Extract the [X, Y] coordinate from the center of the cell holding the provided text.  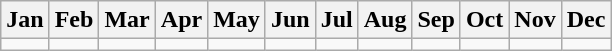
Sep [436, 20]
Jun [290, 20]
Jan [25, 20]
Dec [586, 20]
Jul [336, 20]
Apr [181, 20]
Feb [74, 20]
Aug [385, 20]
May [237, 20]
Nov [535, 20]
Mar [127, 20]
Oct [484, 20]
